Extract the (x, y) coordinate from the center of the cell holding the provided text.  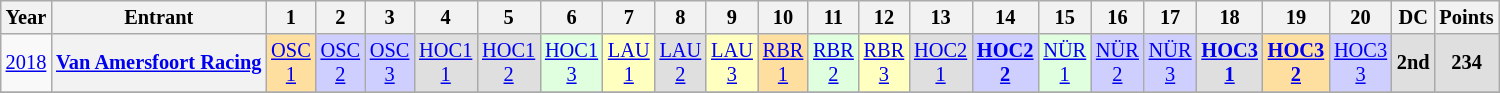
6 (572, 17)
12 (884, 17)
HOC11 (446, 63)
5 (508, 17)
11 (833, 17)
2018 (26, 63)
LAU3 (732, 63)
LAU1 (629, 63)
HOC33 (1360, 63)
14 (1005, 17)
10 (783, 17)
4 (446, 17)
OSC1 (290, 63)
19 (1296, 17)
2 (340, 17)
18 (1229, 17)
RBR3 (884, 63)
Entrant (158, 17)
17 (1170, 17)
13 (940, 17)
OSC3 (390, 63)
RBR1 (783, 63)
RBR2 (833, 63)
15 (1064, 17)
3 (390, 17)
OSC2 (340, 63)
HOC31 (1229, 63)
HOC32 (1296, 63)
HOC21 (940, 63)
HOC12 (508, 63)
7 (629, 17)
234 (1467, 63)
NÜR3 (1170, 63)
NÜR2 (1118, 63)
16 (1118, 17)
1 (290, 17)
9 (732, 17)
8 (681, 17)
2nd (1414, 63)
LAU2 (681, 63)
Year (26, 17)
HOC22 (1005, 63)
NÜR1 (1064, 63)
Points (1467, 17)
HOC13 (572, 63)
DC (1414, 17)
20 (1360, 17)
Van Amersfoort Racing (158, 63)
